Output the (X, Y) coordinate of the center of the cell containing the given text.  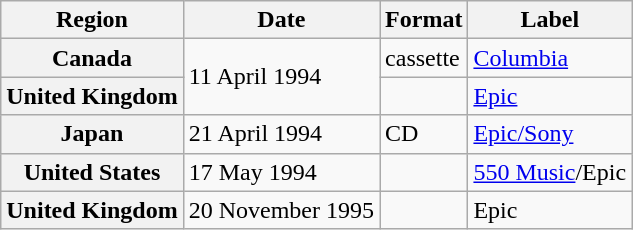
Date (281, 20)
17 May 1994 (281, 172)
11 April 1994 (281, 77)
20 November 1995 (281, 210)
Columbia (550, 58)
cassette (424, 58)
CD (424, 134)
Label (550, 20)
Epic/Sony (550, 134)
Canada (92, 58)
Format (424, 20)
21 April 1994 (281, 134)
Region (92, 20)
Japan (92, 134)
United States (92, 172)
550 Music/Epic (550, 172)
